Output the (X, Y) coordinate of the center of the cell containing the given text.  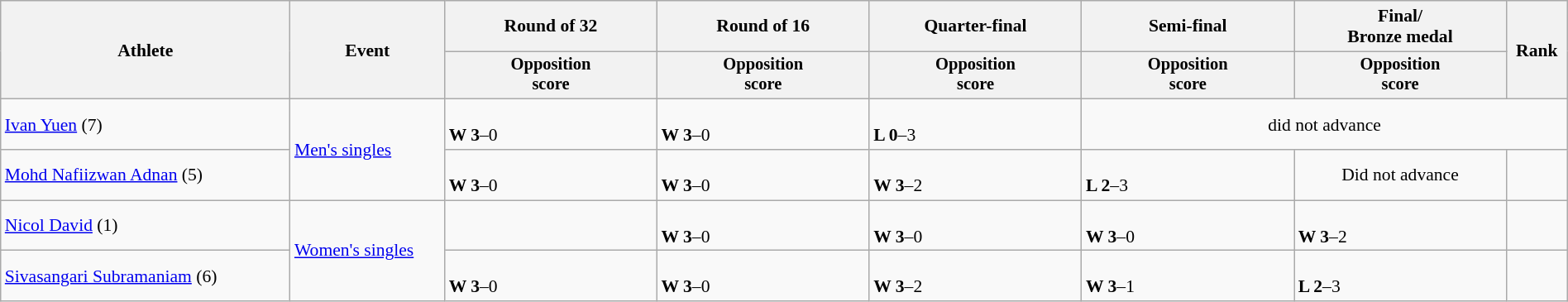
W 3–1 (1188, 276)
Sivasangari Subramaniam (6) (146, 276)
Round of 16 (762, 26)
Semi-final (1188, 26)
Mohd Nafiizwan Adnan (5) (146, 175)
did not advance (1325, 124)
Event (367, 50)
Final/Bronze medal (1401, 26)
Nicol David (1) (146, 225)
Men's singles (367, 150)
Athlete (146, 50)
L 0–3 (976, 124)
Quarter-final (976, 26)
Round of 32 (551, 26)
Ivan Yuen (7) (146, 124)
Rank (1537, 50)
Women's singles (367, 251)
Did not advance (1401, 175)
